Provide the [x, y] coordinate of the cell's center where the given text is located.  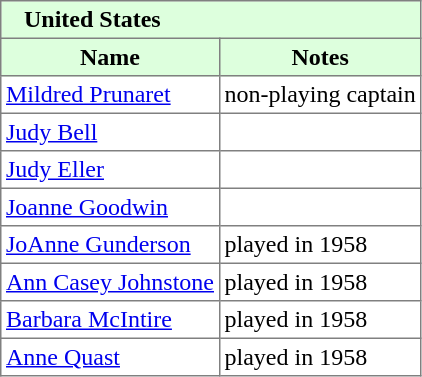
Name [110, 57]
Judy Bell [110, 132]
Ann Casey Johnstone [110, 282]
JoAnne Gunderson [110, 245]
United States [211, 20]
Notes [320, 57]
Barbara McIntire [110, 320]
Anne Quast [110, 357]
Judy Eller [110, 170]
non-playing captain [320, 95]
Joanne Goodwin [110, 207]
Mildred Prunaret [110, 95]
